Output the (X, Y) coordinate of the center of the cell containing the given text.  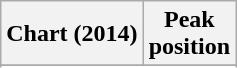
Chart (2014) (72, 34)
Peakposition (189, 34)
